Provide the [x, y] coordinate of the cell's center where the given text is located.  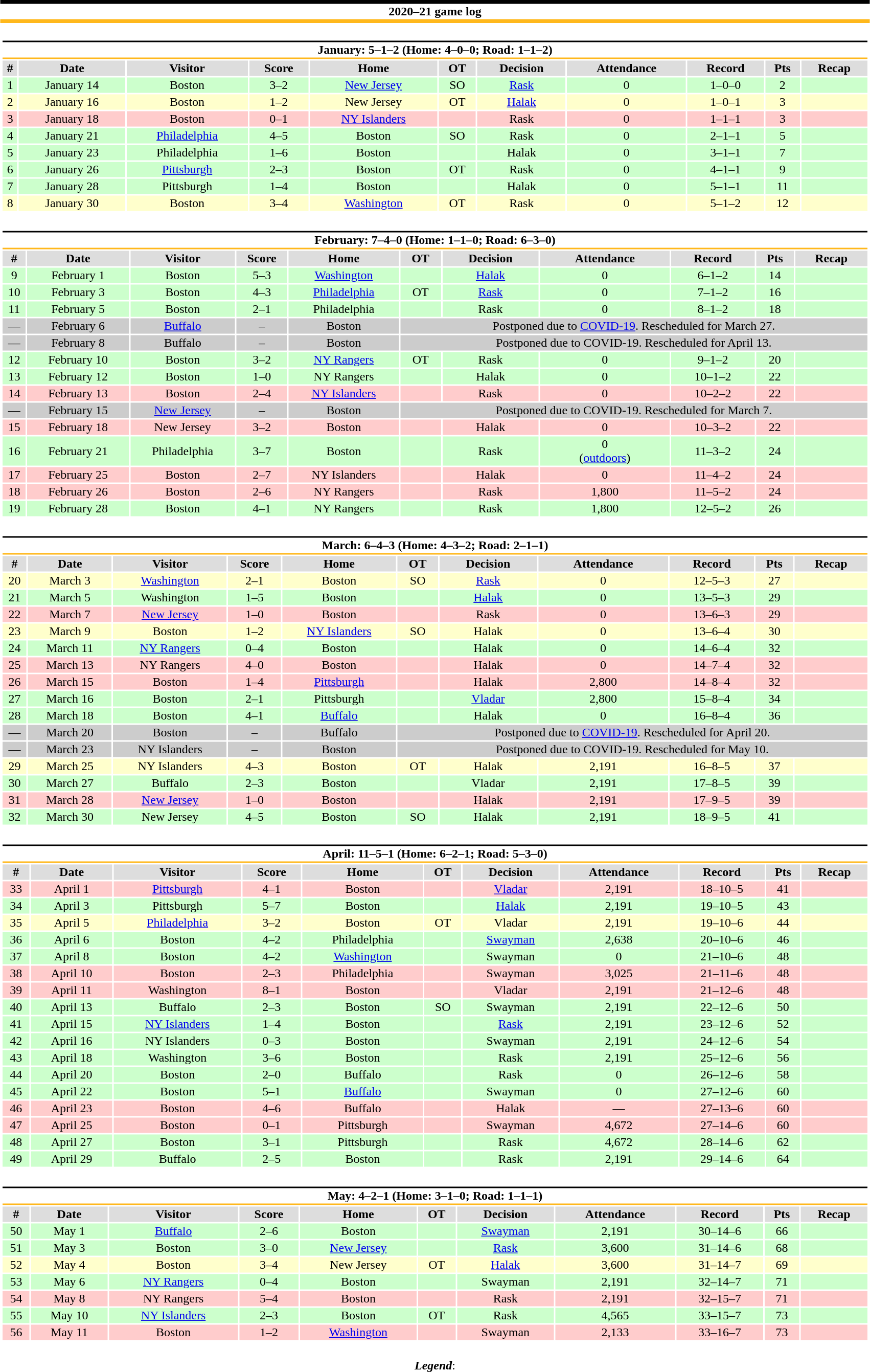
March 16 [70, 699]
28 [14, 715]
25–12–6 [722, 1058]
February 15 [78, 411]
February 12 [78, 377]
68 [782, 1248]
18–9–5 [712, 817]
23 [14, 632]
5–4 [269, 1298]
3–7 [262, 451]
18–10–5 [722, 889]
Postponed due to COVID-19. Rescheduled for April 13. [634, 343]
31–14–7 [720, 1265]
April 5 [72, 923]
January 16 [72, 102]
April 3 [72, 906]
May 11 [70, 1332]
2–1–1 [726, 136]
11–5–2 [713, 491]
13–6–4 [712, 632]
April 23 [72, 1108]
4–1–1 [726, 169]
5–1–2 [726, 203]
14–8–4 [712, 682]
April 16 [72, 1041]
21–11–6 [722, 973]
33–16–7 [720, 1332]
58 [783, 1074]
8–1–2 [713, 309]
2,133 [615, 1332]
21–10–6 [722, 957]
19–10–6 [722, 923]
29–14–6 [722, 1159]
1–6 [279, 153]
66 [782, 1231]
13 [14, 377]
Postponed due to COVID-19. Rescheduled for March 27. [634, 326]
0(outdoors) [605, 451]
47 [16, 1126]
April 27 [72, 1142]
April 13 [72, 1007]
April 29 [72, 1159]
23–12–6 [722, 1024]
March: 6–4–3 (Home: 4–3–2; Road: 2–1–1) [434, 545]
6 [10, 169]
March 25 [70, 767]
0–3 [272, 1041]
May 10 [70, 1316]
February 26 [78, 491]
May 1 [70, 1231]
January 14 [72, 85]
14–6–4 [712, 648]
17–9–5 [712, 800]
February 5 [78, 309]
24–12–6 [722, 1041]
May 6 [70, 1282]
March 15 [70, 682]
March 20 [70, 733]
February 18 [78, 427]
10 [14, 292]
2–5 [272, 1159]
January 30 [72, 203]
13–6–3 [712, 614]
1 [10, 85]
11–3–2 [713, 451]
55 [16, 1316]
5–1 [272, 1092]
January 18 [72, 119]
17–8–5 [712, 783]
March 18 [70, 715]
7–1–2 [713, 292]
4,565 [615, 1316]
April 15 [72, 1024]
February 13 [78, 393]
32–15–7 [720, 1298]
9–1–2 [713, 359]
32–14–7 [720, 1282]
21 [14, 598]
11–4–2 [713, 475]
1–5 [255, 598]
February 25 [78, 475]
February 8 [78, 343]
March 13 [70, 665]
16–8–4 [712, 715]
62 [783, 1142]
2020–21 game log [435, 11]
February 10 [78, 359]
April 8 [72, 957]
February: 7–4–0 (Home: 1–1–0; Road: 6–3–0) [434, 240]
27–13–6 [722, 1108]
16–8–5 [712, 767]
Postponed due to COVID-19. Rescheduled for April 20. [632, 733]
3–0 [269, 1248]
64 [783, 1159]
4–0 [255, 665]
5–3 [262, 276]
March 3 [70, 580]
14–7–4 [712, 665]
March 7 [70, 614]
22–12–6 [722, 1007]
33 [16, 889]
3–1 [272, 1142]
March 30 [70, 817]
April 11 [72, 991]
2–0 [272, 1074]
March 28 [70, 800]
March 5 [70, 598]
March 9 [70, 632]
8 [10, 203]
33–15–7 [720, 1316]
1–1–1 [726, 119]
April 25 [72, 1126]
45 [16, 1092]
12–5–3 [712, 580]
Postponed due to COVID-19. Rescheduled for March 7. [634, 411]
3–1–1 [726, 153]
January 28 [72, 187]
5–1–1 [726, 187]
30–14–6 [720, 1231]
15 [14, 427]
May: 4–2–1 (Home: 3–1–0; Road: 1–1–1) [434, 1196]
April 6 [72, 939]
February 3 [78, 292]
53 [16, 1282]
15–8–4 [712, 699]
21–12–6 [722, 991]
49 [16, 1159]
3–6 [272, 1058]
35 [16, 923]
31 [14, 800]
2,638 [619, 939]
1–0–0 [726, 85]
19–10–5 [722, 906]
5–7 [272, 906]
Postponed due to COVID-19. Rescheduled for May 10. [632, 749]
1–0–1 [726, 102]
April 10 [72, 973]
51 [16, 1248]
28–14–6 [722, 1142]
April: 11–5–1 (Home: 6–2–1; Road: 5–3–0) [434, 854]
April 18 [72, 1058]
March 23 [70, 749]
May 3 [70, 1248]
April 22 [72, 1092]
40 [16, 1007]
10–1–2 [713, 377]
3,025 [619, 973]
February 6 [78, 326]
20–10–6 [722, 939]
27–12–6 [722, 1092]
38 [16, 973]
42 [16, 1041]
12–5–2 [713, 509]
31–14–6 [720, 1248]
10–3–2 [713, 427]
March 11 [70, 648]
February 1 [78, 276]
25 [14, 665]
6–1–2 [713, 276]
69 [782, 1265]
May 4 [70, 1265]
4–6 [272, 1108]
January 21 [72, 136]
17 [14, 475]
4 [10, 136]
19 [14, 509]
2–4 [262, 393]
January: 5–1–2 (Home: 4–0–0; Road: 1–1–2) [434, 50]
April 1 [72, 889]
February 21 [78, 451]
February 28 [78, 509]
2–7 [262, 475]
April 20 [72, 1074]
January 26 [72, 169]
10–2–2 [713, 393]
26–12–6 [722, 1074]
May 8 [70, 1298]
March 27 [70, 783]
8–1 [272, 991]
January 23 [72, 153]
13–5–3 [712, 598]
27–14–6 [722, 1126]
